Provide the [x, y] coordinate of the cell's center where the given text is located.  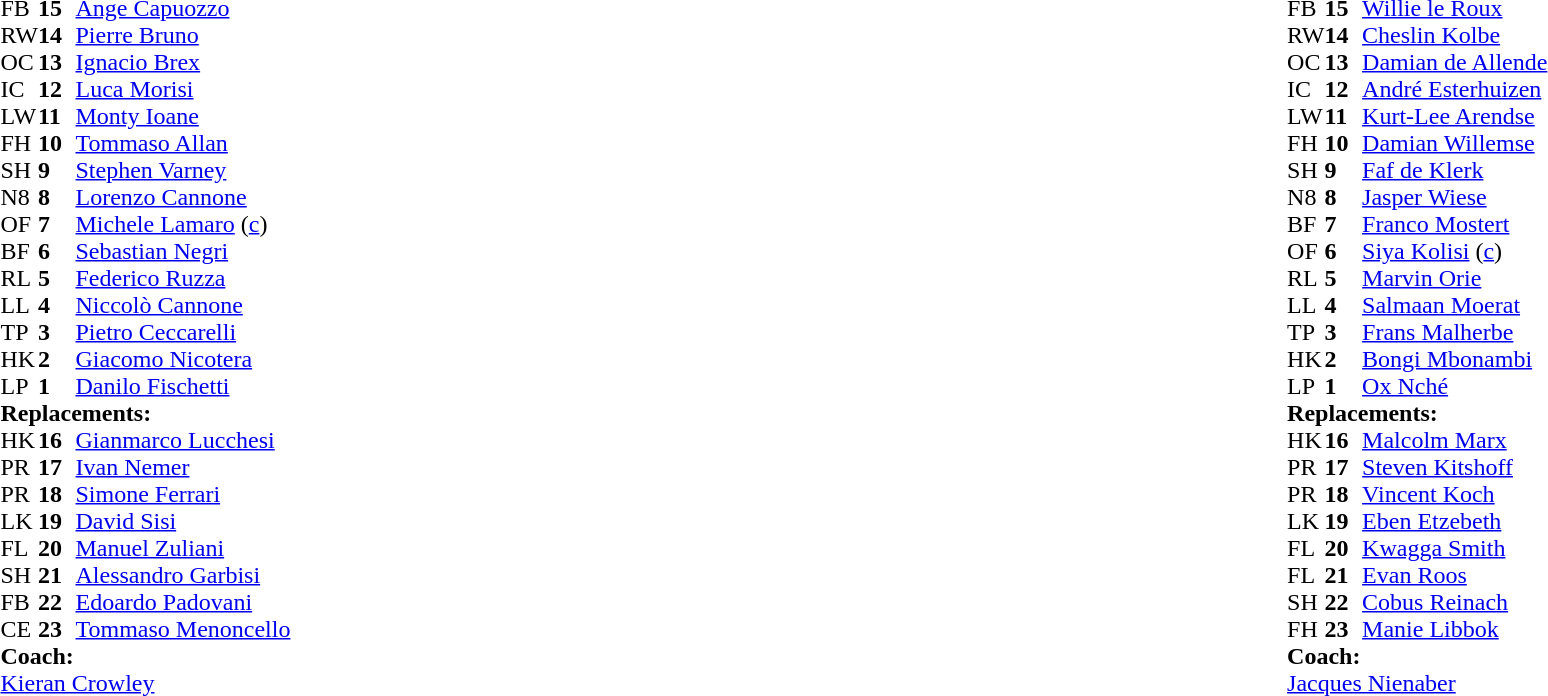
Michele Lamaro (c) [184, 224]
Frans Malherbe [1454, 332]
Simone Ferrari [184, 494]
Siya Kolisi (c) [1454, 252]
Pierre Bruno [184, 36]
Danilo Fischetti [184, 386]
Malcolm Marx [1454, 440]
Vincent Koch [1454, 494]
Cobus Reinach [1454, 602]
Faf de Klerk [1454, 170]
Cheslin Kolbe [1454, 36]
Franco Mostert [1454, 224]
Manuel Zuliani [184, 548]
Jasper Wiese [1454, 198]
Alessandro Garbisi [184, 576]
Ignacio Brex [184, 62]
Ivan Nemer [184, 468]
Edoardo Padovani [184, 602]
Eben Etzebeth [1454, 522]
CE [19, 630]
David Sisi [184, 522]
Monty Ioane [184, 116]
Giacomo Nicotera [184, 360]
André Esterhuizen [1454, 90]
Salmaan Moerat [1454, 306]
Marvin Orie [1454, 278]
Damian de Allende [1454, 62]
Steven Kitshoff [1454, 468]
Kurt-Lee Arendse [1454, 116]
Luca Morisi [184, 90]
Ox Nché [1454, 386]
Bongi Mbonambi [1454, 360]
Damian Willemse [1454, 144]
Sebastian Negri [184, 252]
Pietro Ceccarelli [184, 332]
Stephen Varney [184, 170]
Evan Roos [1454, 576]
Gianmarco Lucchesi [184, 440]
Kwagga Smith [1454, 548]
FB [19, 602]
Manie Libbok [1454, 630]
Tommaso Allan [184, 144]
Niccolò Cannone [184, 306]
Tommaso Menoncello [184, 630]
Federico Ruzza [184, 278]
Lorenzo Cannone [184, 198]
